Return [x, y] of the center of cell containing provided text 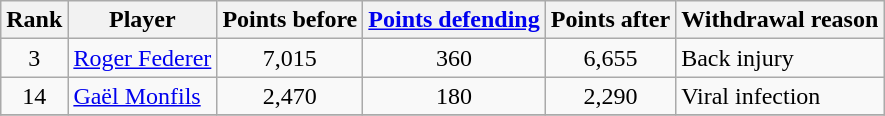
Points after [610, 20]
3 [34, 58]
14 [34, 96]
Viral infection [780, 96]
Roger Federer [142, 58]
Points before [290, 20]
2,470 [290, 96]
6,655 [610, 58]
Back injury [780, 58]
2,290 [610, 96]
Gaël Monfils [142, 96]
360 [454, 58]
Points defending [454, 20]
Player [142, 20]
180 [454, 96]
Withdrawal reason [780, 20]
7,015 [290, 58]
Rank [34, 20]
